Scan for the cell matching the given text and deliver its [x, y] coordinate at center. 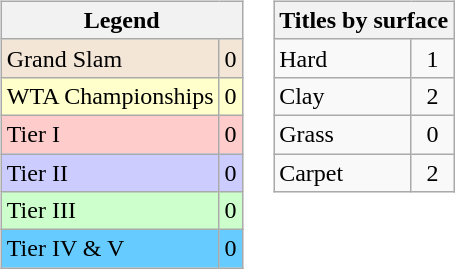
Hard [343, 58]
Tier IV & V [110, 249]
Grand Slam [110, 58]
Legend [122, 20]
1 [432, 58]
Carpet [343, 173]
Tier I [110, 134]
Tier III [110, 211]
Clay [343, 96]
Titles by surface [364, 20]
Tier II [110, 173]
Grass [343, 134]
WTA Championships [110, 96]
